Identify which cell holds the provided text, then report its (x, y) central coordinate. 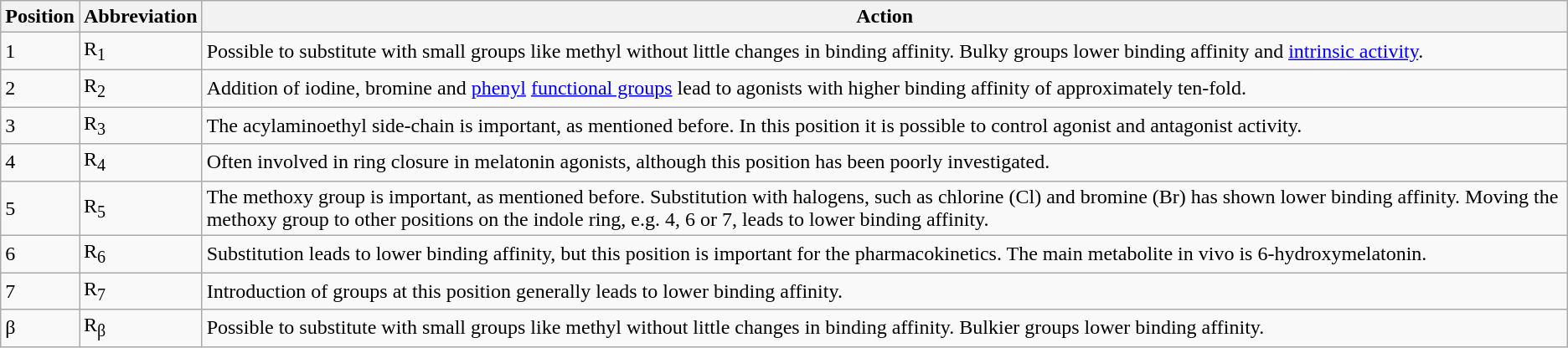
R6 (141, 253)
R1 (141, 51)
Action (885, 17)
Possible to substitute with small groups like methyl without little changes in binding affinity. Bulkier groups lower binding affinity. (885, 328)
6 (40, 253)
Rβ (141, 328)
7 (40, 291)
β (40, 328)
Position (40, 17)
Introduction of groups at this position generally leads to lower binding affinity. (885, 291)
3 (40, 125)
R2 (141, 88)
1 (40, 51)
R7 (141, 291)
Abbreviation (141, 17)
2 (40, 88)
The acylaminoethyl side-chain is important, as mentioned before. In this position it is possible to control agonist and antagonist activity. (885, 125)
R4 (141, 162)
Often involved in ring closure in melatonin agonists, although this position has been poorly investigated. (885, 162)
4 (40, 162)
5 (40, 207)
R3 (141, 125)
R5 (141, 207)
Addition of iodine, bromine and phenyl functional groups lead to agonists with higher binding affinity of approximately ten-fold. (885, 88)
